Detect which cell encompasses the target text, then output its (X, Y) center coordinate. 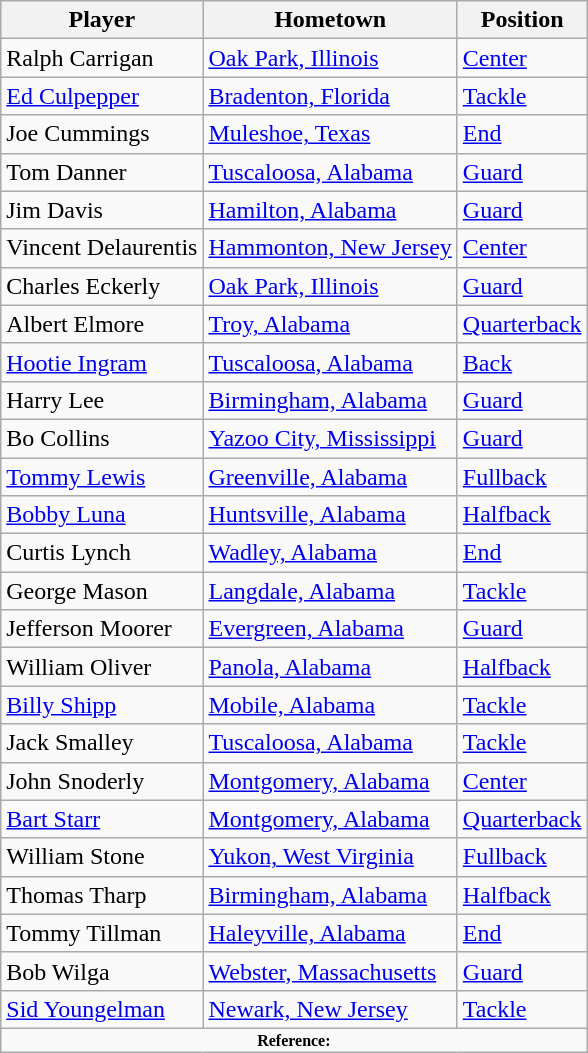
Harry Lee (102, 400)
Jack Smalley (102, 743)
Hamilton, Alabama (330, 210)
Back (522, 362)
Player (102, 20)
William Stone (102, 857)
Tommy Tillman (102, 933)
Langdale, Alabama (330, 591)
Wadley, Alabama (330, 553)
Vincent Delaurentis (102, 248)
Bradenton, Florida (330, 96)
Bobby Luna (102, 515)
Sid Youngelman (102, 1009)
Position (522, 20)
Ed Culpepper (102, 96)
Troy, Alabama (330, 324)
Ralph Carrigan (102, 58)
Hometown (330, 20)
Joe Cummings (102, 134)
Hammonton, New Jersey (330, 248)
Tom Danner (102, 172)
Mobile, Alabama (330, 705)
Greenville, Alabama (330, 477)
Albert Elmore (102, 324)
Jim Davis (102, 210)
Bart Starr (102, 819)
Evergreen, Alabama (330, 629)
Yukon, West Virginia (330, 857)
William Oliver (102, 667)
Yazoo City, Mississippi (330, 438)
Newark, New Jersey (330, 1009)
Webster, Massachusetts (330, 971)
Jefferson Moorer (102, 629)
George Mason (102, 591)
Haleyville, Alabama (330, 933)
Hootie Ingram (102, 362)
Billy Shipp (102, 705)
Muleshoe, Texas (330, 134)
Curtis Lynch (102, 553)
Panola, Alabama (330, 667)
Thomas Tharp (102, 895)
Bob Wilga (102, 971)
Tommy Lewis (102, 477)
Huntsville, Alabama (330, 515)
Reference: (294, 1040)
John Snoderly (102, 781)
Charles Eckerly (102, 286)
Bo Collins (102, 438)
